Return the [X, Y] coordinate for the center point of the cell that contains the specified text.  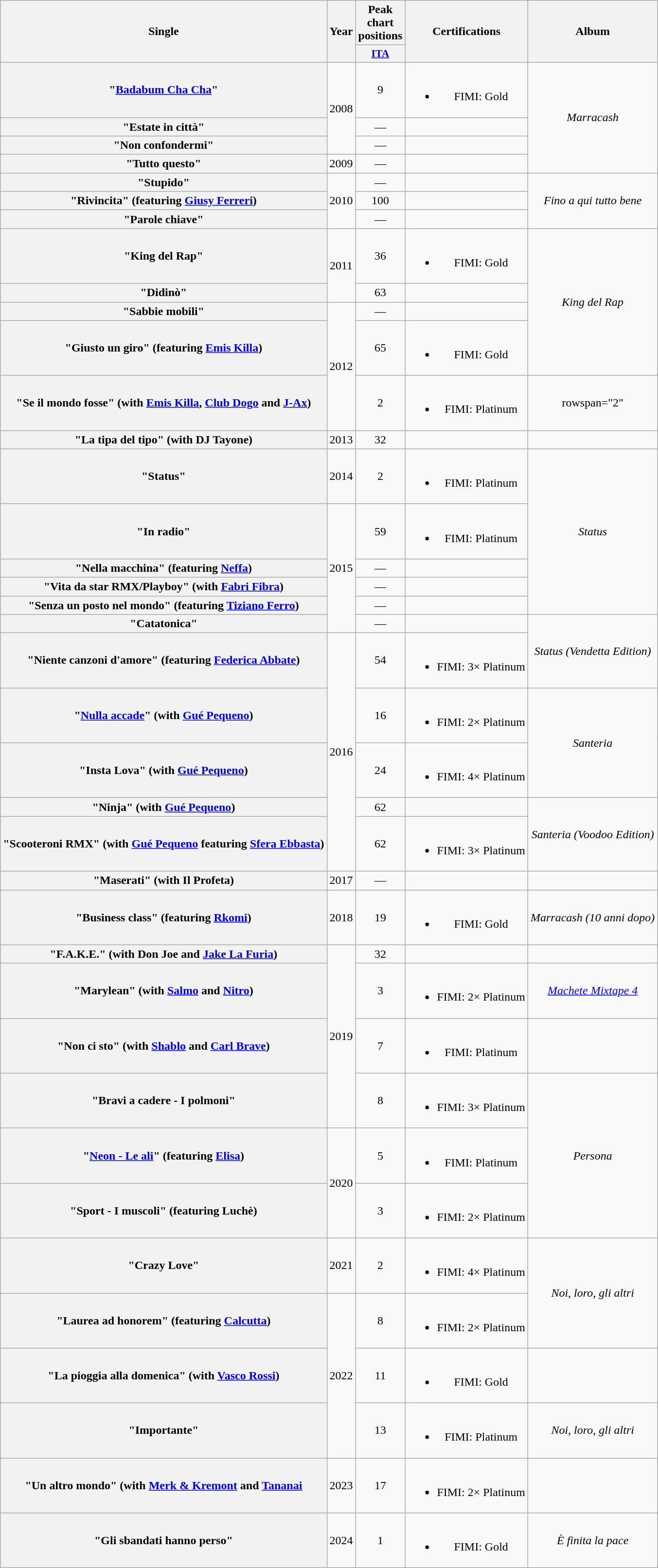
Status [592, 531]
2020 [341, 1183]
"Bravi a cadere - I polmoni" [163, 1101]
"Sport - I muscoli" (featuring Luchè) [163, 1211]
Peak chart positions [380, 23]
Persona [592, 1155]
2013 [341, 440]
Certifications [467, 32]
1 [380, 1540]
"Estate in città" [163, 127]
"Status" [163, 476]
"Non confondermi" [163, 145]
2010 [341, 201]
Marracash [592, 118]
2023 [341, 1486]
"Un altro mondo" (with Merk & Kremont and Tananai [163, 1486]
"Marylean" (with Salmo and Nitro) [163, 991]
11 [380, 1376]
"Nulla accade" (with Gué Pequeno) [163, 716]
36 [380, 256]
2024 [341, 1540]
"Insta Lova" (with Gué Pequeno) [163, 770]
"Business class" (featuring Rkomi) [163, 917]
"Gli sbandati hanno perso" [163, 1540]
"Maserati" (with Il Profeta) [163, 881]
"Sabbie mobili" [163, 311]
"Laurea ad honorem" (featuring Calcutta) [163, 1321]
2021 [341, 1265]
2016 [341, 752]
2014 [341, 476]
"Ninja" (with Gué Pequeno) [163, 807]
"Senza un posto nel mondo" (featuring Tiziano Ferro) [163, 605]
"Neon - Le ali" (featuring Elisa) [163, 1155]
"Niente canzoni d'amore" (featuring Federica Abbate) [163, 660]
Year [341, 32]
"Crazy Love" [163, 1265]
2009 [341, 164]
7 [380, 1045]
9 [380, 89]
16 [380, 716]
Santeria (Voodoo Edition) [592, 834]
ITA [380, 54]
"Catatonica" [163, 624]
2017 [341, 881]
Album [592, 32]
"Nella macchina" (featuring Neffa) [163, 568]
24 [380, 770]
"F.A.K.E." (with Don Joe and Jake La Furia) [163, 954]
"Badabum Cha Cha" [163, 89]
King del Rap [592, 302]
Marracash (10 anni dopo) [592, 917]
"Parole chiave" [163, 219]
5 [380, 1155]
"La pioggia alla domenica" (with Vasco Rossi) [163, 1376]
Single [163, 32]
Status (Vendetta Edition) [592, 652]
"Se il mondo fosse" (with Emis Killa, Club Dogo and J-Ax) [163, 403]
"King del Rap" [163, 256]
2015 [341, 568]
"La tipa del tipo" (with DJ Tayone) [163, 440]
"Non ci sto" (with Shablo and Carl Brave) [163, 1045]
"Stupido" [163, 182]
2019 [341, 1037]
2018 [341, 917]
Machete Mixtape 4 [592, 991]
"Giusto un giro" (featuring Emis Killa) [163, 348]
Santeria [592, 743]
Fino a qui tutto bene [592, 201]
17 [380, 1486]
È finita la pace [592, 1540]
"Scooteroni RMX" (with Gué Pequeno featuring Sfera Ebbasta) [163, 844]
"Rivincita" (featuring Giusy Ferreri) [163, 201]
"Tutto questo" [163, 164]
63 [380, 293]
65 [380, 348]
19 [380, 917]
59 [380, 531]
2008 [341, 108]
2012 [341, 366]
"Importante" [163, 1430]
2022 [341, 1376]
"In radio" [163, 531]
rowspan="2" [592, 403]
"Vita da star RMX/Playboy" (with Fabri Fibra) [163, 586]
54 [380, 660]
13 [380, 1430]
100 [380, 201]
2011 [341, 265]
"Didinò" [163, 293]
